Provide the [x, y] coordinate of the cell's center where the given text is located.  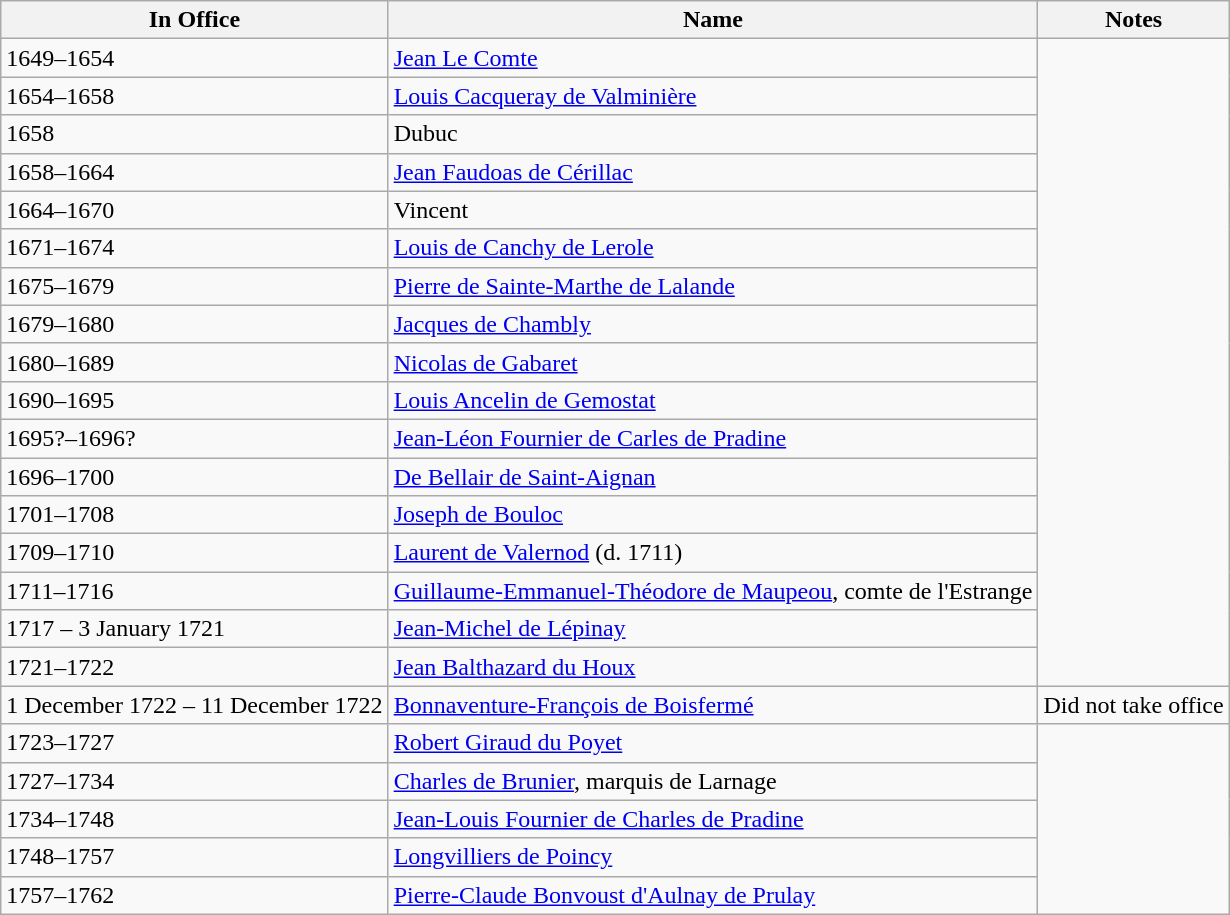
Pierre de Sainte-Marthe de Lalande [713, 286]
1727–1734 [194, 781]
1695?–1696? [194, 438]
Jean Le Comte [713, 58]
1658 [194, 134]
1671–1674 [194, 248]
1680–1689 [194, 362]
1721–1722 [194, 667]
Pierre-Claude Bonvoust d'Aulnay de Prulay [713, 895]
Jean-Léon Fournier de Carles de Pradine [713, 438]
1649–1654 [194, 58]
1658–1664 [194, 172]
Louis Cacqueray de Valminière [713, 96]
Joseph de Bouloc [713, 515]
1734–1748 [194, 819]
In Office [194, 20]
Jean-Louis Fournier de Charles de Pradine [713, 819]
1654–1658 [194, 96]
1717 – 3 January 1721 [194, 629]
1748–1757 [194, 857]
Laurent de Valernod (d. 1711) [713, 553]
Did not take office [1134, 705]
Louis Ancelin de Gemostat [713, 400]
Notes [1134, 20]
Louis de Canchy de Lerole [713, 248]
Guillaume-Emmanuel-Théodore de Maupeou, comte de l'Estrange [713, 591]
1664–1670 [194, 210]
Jean Balthazard du Houx [713, 667]
1675–1679 [194, 286]
Dubuc [713, 134]
1701–1708 [194, 515]
Jacques de Chambly [713, 324]
Charles de Brunier, marquis de Larnage [713, 781]
Bonnaventure-François de Boisfermé [713, 705]
1709–1710 [194, 553]
1696–1700 [194, 477]
Jean-Michel de Lépinay [713, 629]
Nicolas de Gabaret [713, 362]
1711–1716 [194, 591]
De Bellair de Saint-Aignan [713, 477]
1679–1680 [194, 324]
1723–1727 [194, 743]
Robert Giraud du Poyet [713, 743]
Longvilliers de Poincy [713, 857]
1 December 1722 – 11 December 1722 [194, 705]
Vincent [713, 210]
Name [713, 20]
Jean Faudoas de Cérillac [713, 172]
1757–1762 [194, 895]
1690–1695 [194, 400]
